Extract the [X, Y] coordinate from the center of the cell holding the provided text.  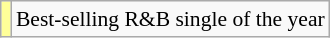
Best-selling R&B single of the year [170, 19]
